Identify which cell holds the provided text, then report its [x, y] central coordinate. 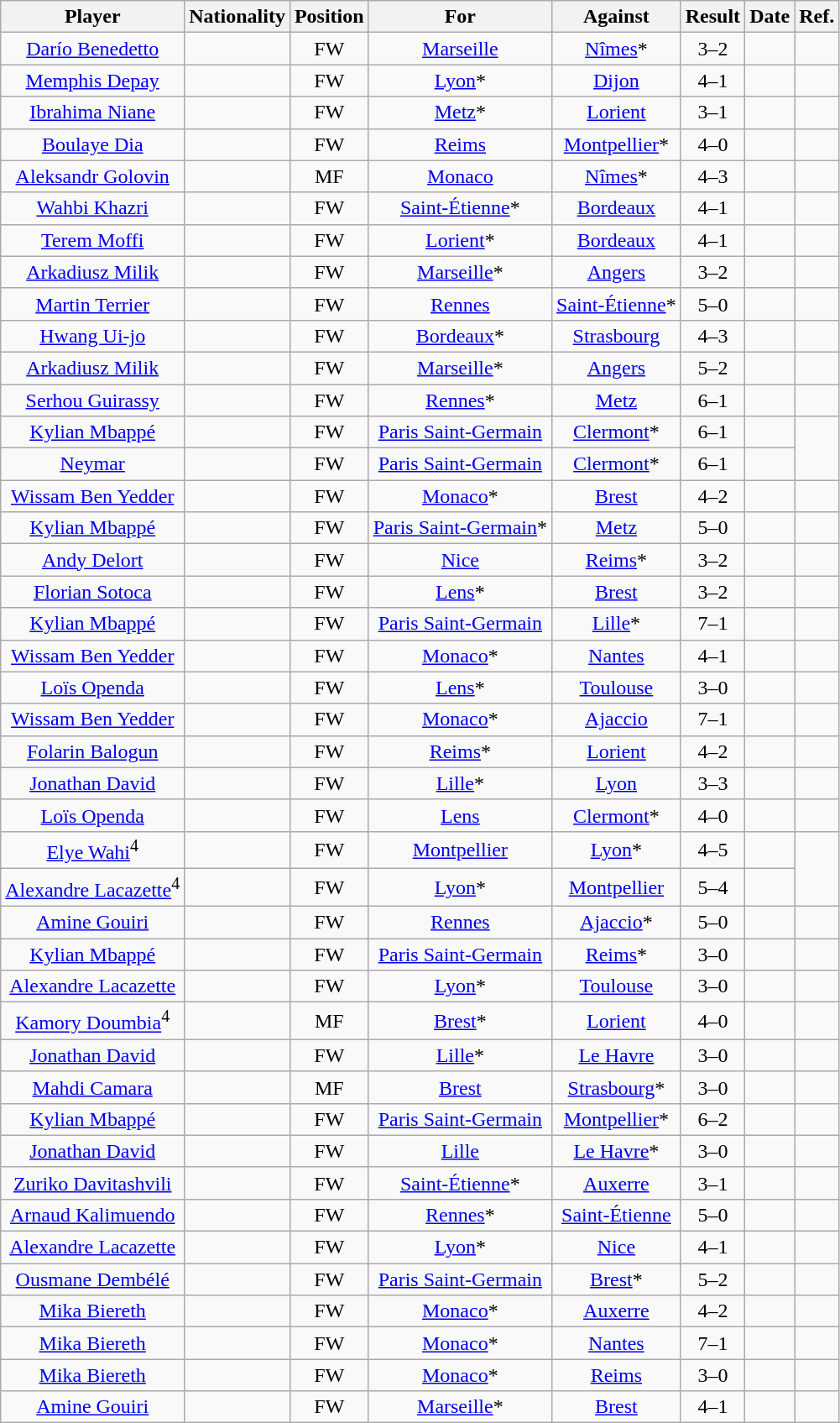
Ajaccio* [617, 922]
Lens [460, 815]
Player [92, 17]
For [460, 17]
Kamory Doumbia4 [92, 1021]
Lille [460, 1151]
Elye Wahi4 [92, 850]
Terem Moffi [92, 240]
Florian Sotoca [92, 592]
Le Havre* [617, 1151]
6–2 [712, 1119]
Ref. [817, 17]
Strasbourg* [617, 1087]
Marseille [460, 49]
Lorient* [460, 240]
Folarin Balogun [92, 751]
Ousmane Dembélé [92, 1279]
Arnaud Kalimuendo [92, 1216]
Dijon [617, 81]
Against [617, 17]
Wahbi Khazri [92, 208]
Alexandre Lacazette4 [92, 888]
Memphis Depay [92, 81]
Serhou Guirassy [92, 400]
Andy Delort [92, 560]
Paris Saint-Germain* [460, 528]
Saint-Étienne [617, 1216]
Date [770, 17]
Monaco [460, 176]
Le Havre [617, 1055]
Position [329, 17]
4–5 [712, 850]
5–4 [712, 888]
Ibrahima Niane [92, 112]
3–3 [712, 783]
Lyon [617, 783]
Darío Benedetto [92, 49]
Zuriko Davitashvili [92, 1183]
Boulaye Dia [92, 144]
Aleksandr Golovin [92, 176]
Hwang Ui-jo [92, 336]
Nationality [237, 17]
Bordeaux* [460, 336]
Strasbourg [617, 336]
Result [712, 17]
Martin Terrier [92, 304]
Metz* [460, 112]
Neymar [92, 464]
Mahdi Camara [92, 1087]
Ajaccio [617, 719]
